Provide the [x, y] coordinate of the cell's center where the given text is located.  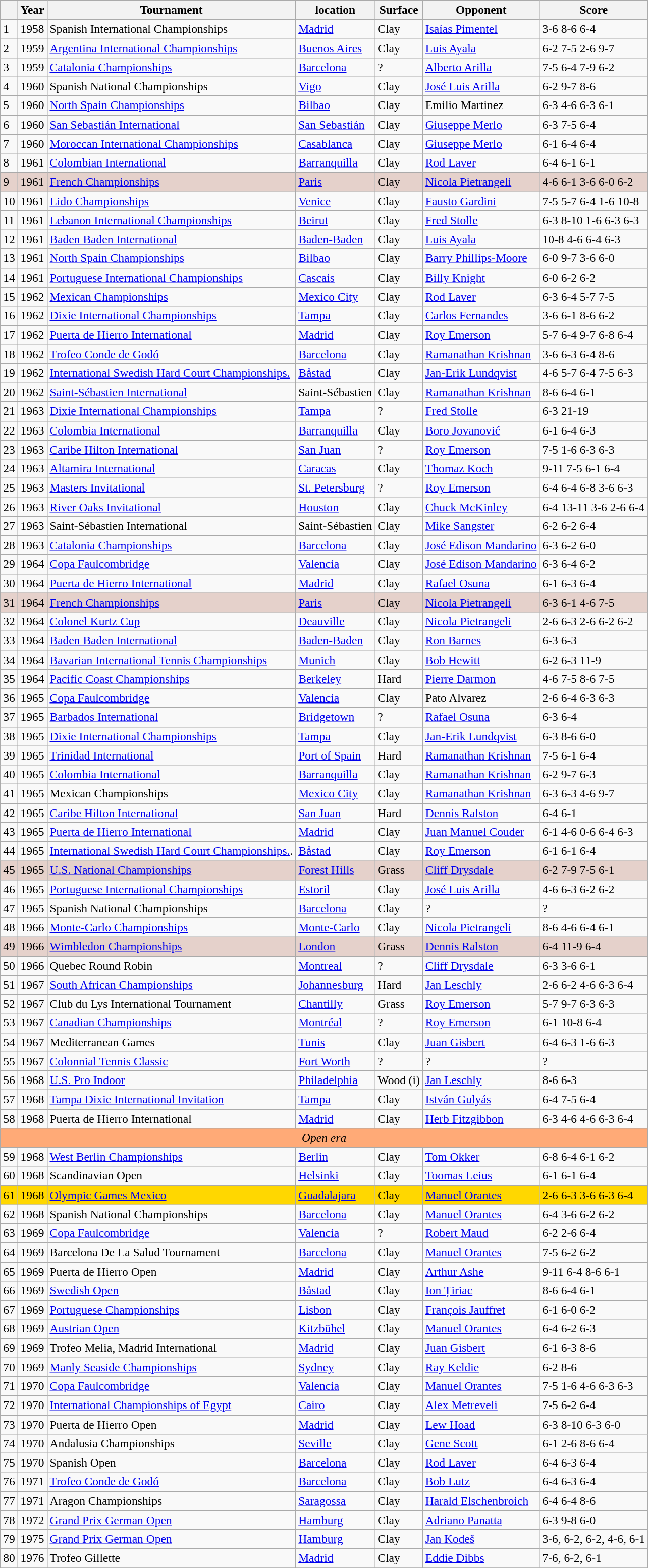
3 [9, 67]
45 [9, 870]
Estoril [335, 889]
Tom Okker [481, 1157]
Barbados International [172, 717]
6-3 8-10 6-3 6-0 [593, 1424]
Lisbon [335, 1310]
51 [9, 985]
34 [9, 660]
7-5 6-2 6-4 [593, 1405]
6-1 6-4 6-4 [593, 144]
29 [9, 564]
6-3 6-3 [593, 640]
14 [9, 278]
6-2 9-7 8-6 [593, 86]
32 [9, 621]
Lebanon International Championships [172, 220]
Arthur Ashe [481, 1271]
1972 [32, 1520]
Venice [335, 201]
5-7 9-7 6-3 6-3 [593, 1004]
Chuck McKinley [481, 507]
2-6 6-3 3-6 6-3 6-4 [593, 1195]
80 [9, 1558]
Vigo [335, 86]
Guadalajara [335, 1195]
78 [9, 1520]
35 [9, 679]
15 [9, 297]
Open era [324, 1138]
Trinidad International [172, 755]
Cairo [335, 1405]
42 [9, 813]
Carlos Fernandes [481, 315]
Bavarian International Tennis Championships [172, 660]
6-4 6-3 1-6 6-3 [593, 1042]
Philadelphia [335, 1080]
6-2 6-3 11-9 [593, 660]
22 [9, 430]
60 [9, 1176]
7 [9, 144]
4-6 5-7 6-4 7-5 6-3 [593, 373]
71 [9, 1386]
6-1 6-0 6-2 [593, 1310]
Colonel Kurtz Cup [172, 621]
Adriano Panatta [481, 1520]
56 [9, 1080]
6-2 9-7 6-3 [593, 774]
London [335, 946]
41 [9, 793]
68 [9, 1329]
Robert Maud [481, 1233]
Montréal [335, 1023]
Houston [335, 507]
6-3 9-8 6-0 [593, 1520]
Manly Seaside Championships [172, 1367]
6 [9, 125]
Spanish International Championships [172, 29]
Billy Knight [481, 278]
6-1 6-3 8-6 [593, 1348]
6-3 8-6 6-0 [593, 736]
Kitzbühel [335, 1329]
Monte-Carlo Championships [172, 927]
Swedish Open [172, 1290]
Ray Keldie [481, 1367]
67 [9, 1310]
Montreal [335, 965]
59 [9, 1157]
6-1 6-4 6-3 [593, 430]
Wimbledon Championships [172, 946]
Seville [335, 1443]
12 [9, 239]
Fausto Gardini [481, 201]
Boro Jovanović [481, 430]
International Swedish Hard Court Championships.. [172, 851]
7-5 6-2 6-2 [593, 1252]
Gene Scott [481, 1443]
6-0 6-2 6-2 [593, 278]
San Sebastián [335, 125]
6-3 6-2 6-0 [593, 545]
Isaías Pimentel [481, 29]
U.S. National Championships [172, 870]
Berkeley [335, 679]
Opponent [481, 10]
24 [9, 468]
76 [9, 1482]
Chantilly [335, 1004]
4 [9, 86]
6-2 8-6 [593, 1367]
43 [9, 832]
4-6 6-3 6-2 6-2 [593, 889]
6-4 7-5 6-4 [593, 1099]
Trofeo Melia, Madrid International [172, 1348]
6-3 4-6 6-3 6-1 [593, 105]
7-5 1-6 6-3 6-3 [593, 450]
2-6 6-2 4-6 6-3 6-4 [593, 985]
6-4 6-4 6-8 3-6 6-3 [593, 488]
64 [9, 1252]
Beirut [335, 220]
8 [9, 163]
Pacific Coast Championships [172, 679]
6-3 8-10 1-6 6-3 6-3 [593, 220]
55 [9, 1061]
6-4 3-6 6-2 6-2 [593, 1214]
6-0 9-7 3-6 6-0 [593, 258]
23 [9, 450]
6-3 6-3 4-6 9-7 [593, 793]
77 [9, 1501]
Quebec Round Robin [172, 965]
37 [9, 717]
6-3 6-1 4-6 7-5 [593, 603]
István Gulyás [481, 1099]
International Swedish Hard Court Championships. [172, 373]
10-8 4-6 6-4 6-3 [593, 239]
53 [9, 1023]
Masters Invitational [172, 488]
Port of Spain [335, 755]
U.S. Pro Indoor [172, 1080]
11 [9, 220]
52 [9, 1004]
6-3 7-5 6-4 [593, 125]
7-6, 6-2, 6-1 [593, 1558]
Moroccan International Championships [172, 144]
16 [9, 315]
9-11 7-5 6-1 6-4 [593, 468]
2-6 6-3 2-6 6-2 6-2 [593, 621]
Buenos Aires [335, 48]
40 [9, 774]
Deauville [335, 621]
20 [9, 392]
Surface [399, 10]
7-5 6-4 7-9 6-2 [593, 67]
Cascais [335, 278]
Johannesburg [335, 985]
Monte-Carlo [335, 927]
Colonnial Tennis Classic [172, 1061]
74 [9, 1443]
Altamira International [172, 468]
River Oaks Invitational [172, 507]
Year [32, 10]
6-3 6-4 [593, 717]
65 [9, 1271]
27 [9, 526]
Mediterranean Games [172, 1042]
Colombian International [172, 163]
6-3 3-6 6-1 [593, 965]
6-1 4-6 0-6 6-4 6-3 [593, 832]
1958 [32, 29]
Emilio Martinez [481, 105]
4-6 7-5 8-6 7-5 [593, 679]
8-6 6-3 [593, 1080]
Austrian Open [172, 1329]
1975 [32, 1539]
Jan Kodeš [481, 1539]
Scandinavian Open [172, 1176]
63 [9, 1233]
San Sebastián International [172, 125]
Fort Worth [335, 1061]
7-5 5-7 6-4 1-6 10-8 [593, 201]
Forest Hills [335, 870]
Sydney [335, 1367]
6-4 13-11 3-6 2-6 6-4 [593, 507]
4-6 6-1 3-6 6-0 6-2 [593, 182]
Casablanca [335, 144]
Trofeo Gillette [172, 1558]
72 [9, 1405]
69 [9, 1348]
58 [9, 1118]
6-3 6-4 6-2 [593, 564]
9-11 6-4 8-6 6-1 [593, 1271]
Club du Lys International Tournament [172, 1004]
5 [9, 105]
Helsinki [335, 1176]
Thomaz Koch [481, 468]
17 [9, 335]
8-6 4-6 6-4 6-1 [593, 927]
6-3 4-6 4-6 6-3 6-4 [593, 1118]
South African Championships [172, 985]
Saragossa [335, 1501]
7-5 1-6 4-6 6-3 6-3 [593, 1386]
13 [9, 258]
6-2 7-5 2-6 9-7 [593, 48]
Barcelona De La Salud Tournament [172, 1252]
François Jauffret [481, 1310]
2-6 6-4 6-3 6-3 [593, 698]
Score [593, 10]
International Championships of Egypt [172, 1405]
62 [9, 1214]
39 [9, 755]
66 [9, 1290]
30 [9, 583]
Argentina International Championships [172, 48]
19 [9, 373]
6-4 11-9 6-4 [593, 946]
75 [9, 1463]
3-6 6-3 6-4 8-6 [593, 354]
6-4 6-2 6-3 [593, 1329]
57 [9, 1099]
5-7 6-4 9-7 6-8 6-4 [593, 335]
70 [9, 1367]
Ron Barnes [481, 640]
Andalusia Championships [172, 1443]
Mike Sangster [481, 526]
Olympic Games Mexico [172, 1195]
6-3 6-4 5-7 7-5 [593, 297]
61 [9, 1195]
location [335, 10]
Juan Manuel Couder [481, 832]
Caracas [335, 468]
West Berlin Championships [172, 1157]
6-4 6-1 6-1 [593, 163]
31 [9, 603]
Tampa Dixie International Invitation [172, 1099]
Canadian Championships [172, 1023]
6-2 2-6 6-4 [593, 1233]
6-1 2-6 8-6 6-4 [593, 1443]
73 [9, 1424]
Lido Championships [172, 201]
18 [9, 354]
Harald Elschenbroich [481, 1501]
Bob Lutz [481, 1482]
9 [9, 182]
Herb Fitzgibbon [481, 1118]
Alex Metreveli [481, 1405]
1976 [32, 1558]
44 [9, 851]
Barry Phillips-Moore [481, 258]
Alberto Arilla [481, 67]
Aragon Championships [172, 1501]
50 [9, 965]
Portuguese Championships [172, 1310]
6-8 6-4 6-1 6-2 [593, 1157]
6-3 21-19 [593, 411]
6-2 7-9 7-5 6-1 [593, 870]
Tunis [335, 1042]
Spanish Open [172, 1463]
1 [9, 29]
Wood (i) [399, 1080]
6-4 6-4 8-6 [593, 1501]
Ion Țiriac [481, 1290]
26 [9, 507]
46 [9, 889]
Tournament [172, 10]
28 [9, 545]
Toomas Leius [481, 1176]
Pierre Darmon [481, 679]
6-2 6-2 6-4 [593, 526]
25 [9, 488]
St. Petersburg [335, 488]
3-6, 6-2, 6-2, 4-6, 6-1 [593, 1539]
49 [9, 946]
6-1 10-8 6-4 [593, 1023]
54 [9, 1042]
Eddie Dibbs [481, 1558]
21 [9, 411]
48 [9, 927]
Pato Alvarez [481, 698]
6-4 6-1 [593, 813]
47 [9, 908]
6-1 6-3 6-4 [593, 583]
Lew Hoad [481, 1424]
2 [9, 48]
Munich [335, 660]
33 [9, 640]
Berlin [335, 1157]
36 [9, 698]
Bridgetown [335, 717]
7-5 6-1 6-4 [593, 755]
79 [9, 1539]
3-6 8-6 6-4 [593, 29]
38 [9, 736]
10 [9, 201]
Bob Hewitt [481, 660]
3-6 6-1 8-6 6-2 [593, 315]
